Search for the cell housing the specified text and yield its (X, Y) center coordinate. 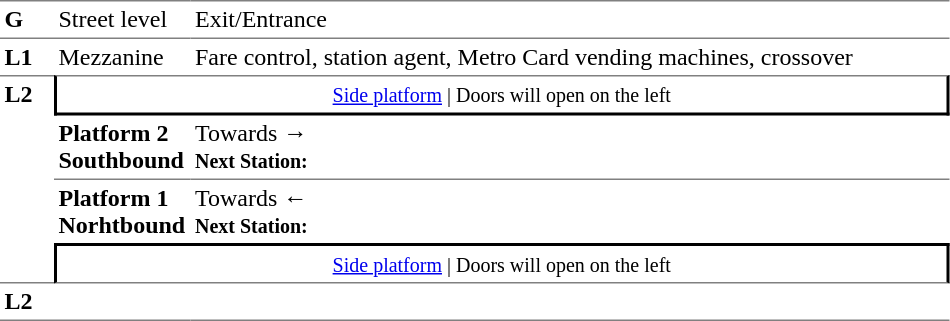
Mezzanine (122, 57)
G (27, 20)
Exit/Entrance (570, 20)
Fare control, station agent, Metro Card vending machines, crossover (570, 57)
Towards → Next Station: (570, 148)
Street level (122, 20)
Platform 2Southbound (122, 148)
Platform 1Norhtbound (122, 212)
L2 (27, 179)
Towards ← Next Station: (570, 212)
L1 (27, 57)
